For the text-containing cell, return its midpoint in [X, Y] coordinate format. 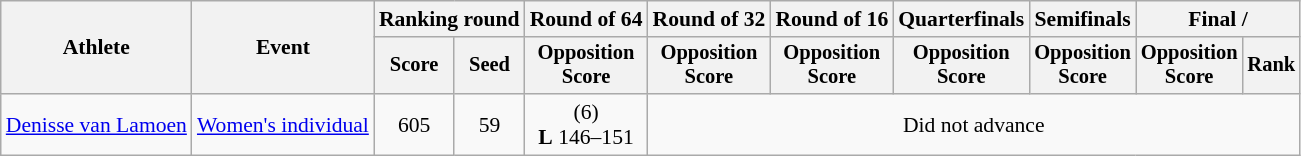
Athlete [96, 48]
Round of 32 [708, 19]
Did not advance [974, 124]
Rank [1271, 66]
Round of 64 [586, 19]
Final / [1218, 19]
Score [414, 66]
(6)L 146–151 [586, 124]
Event [283, 48]
605 [414, 124]
Seed [489, 66]
Women's individual [283, 124]
59 [489, 124]
Ranking round [450, 19]
Semifinals [1082, 19]
Denisse van Lamoen [96, 124]
Round of 16 [832, 19]
Quarterfinals [961, 19]
